Return [X, Y] of the center of cell containing provided text 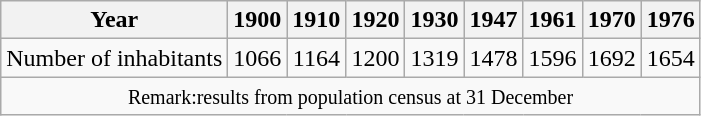
1596 [552, 58]
Year [114, 20]
1920 [376, 20]
1947 [494, 20]
1900 [258, 20]
1930 [434, 20]
1654 [670, 58]
1164 [316, 58]
Number of inhabitants [114, 58]
1066 [258, 58]
1478 [494, 58]
1692 [612, 58]
Remark:results from population census at 31 December [351, 96]
1976 [670, 20]
1319 [434, 58]
1961 [552, 20]
1200 [376, 58]
1910 [316, 20]
1970 [612, 20]
